Search for the cell housing the specified text and yield its [x, y] center coordinate. 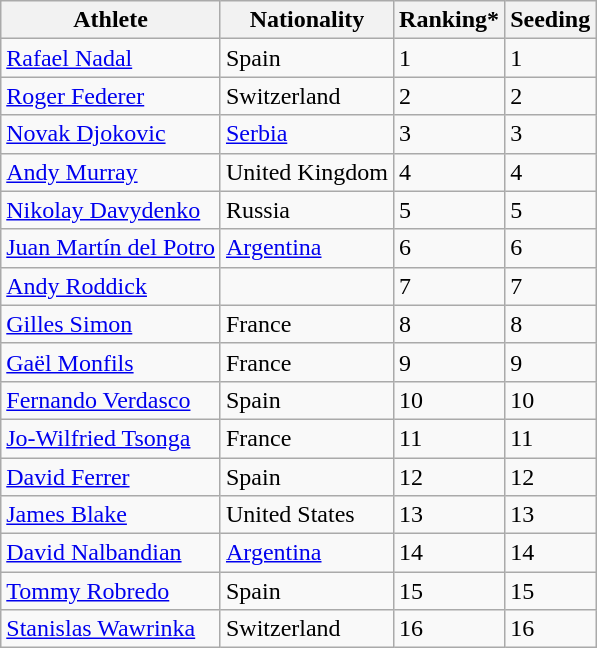
Serbia [306, 134]
Nationality [306, 20]
Roger Federer [111, 96]
Tommy Robredo [111, 591]
Gilles Simon [111, 324]
Athlete [111, 20]
Rafael Nadal [111, 58]
Andy Roddick [111, 286]
Nikolay Davydenko [111, 210]
James Blake [111, 515]
Seeding [550, 20]
Andy Murray [111, 172]
Fernando Verdasco [111, 400]
Jo-Wilfried Tsonga [111, 438]
Stanislas Wawrinka [111, 629]
David Nalbandian [111, 553]
Novak Djokovic [111, 134]
United Kingdom [306, 172]
Russia [306, 210]
Gaël Monfils [111, 362]
United States [306, 515]
Juan Martín del Potro [111, 248]
Ranking* [450, 20]
David Ferrer [111, 477]
